Return the (x, y) coordinate for the center point of the cell that contains the specified text.  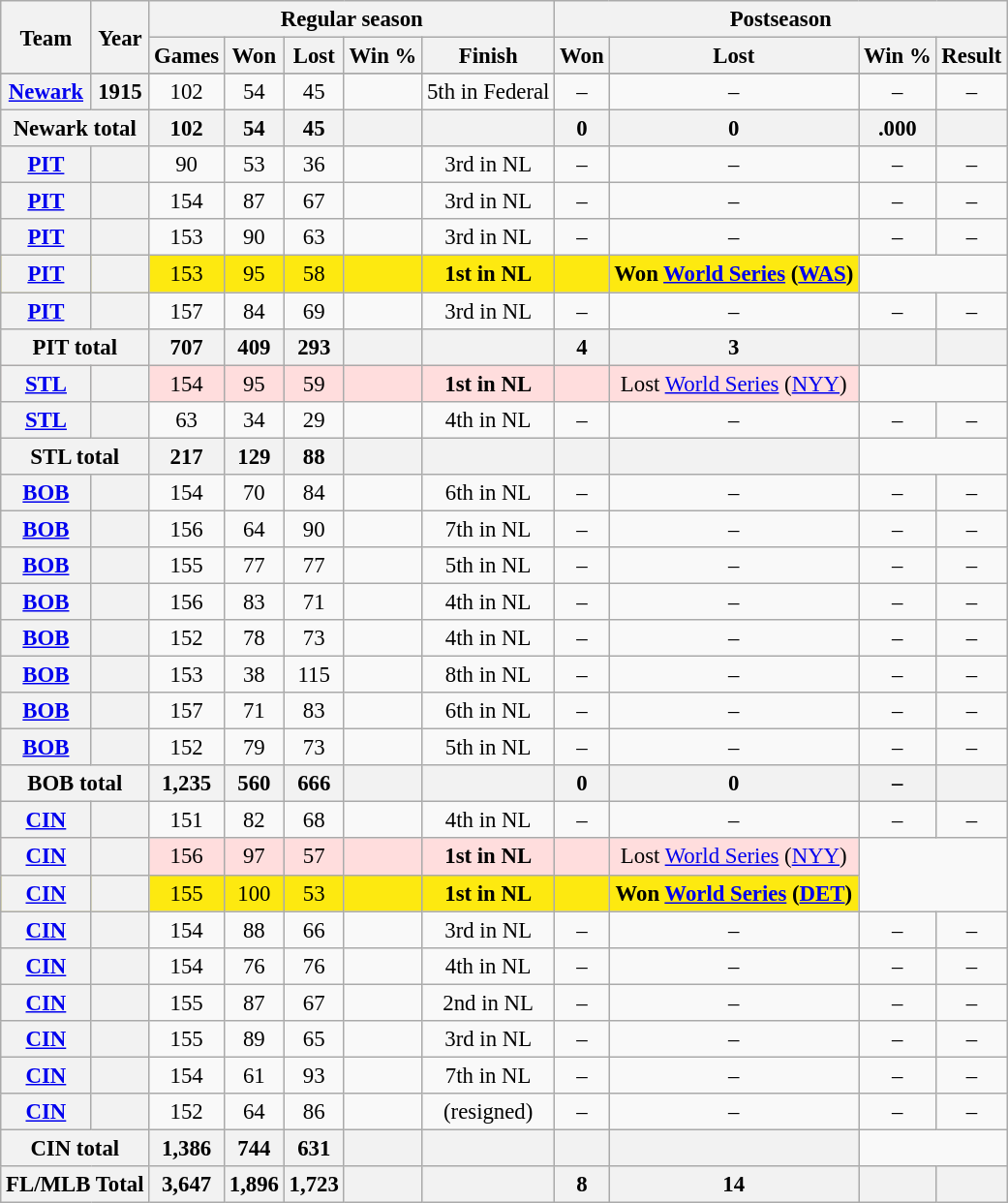
Year (120, 37)
58 (314, 274)
409 (254, 347)
34 (254, 419)
36 (314, 165)
Team (46, 37)
3,647 (187, 1185)
78 (254, 638)
1,723 (314, 1185)
100 (254, 893)
59 (314, 384)
29 (314, 419)
PIT total (76, 347)
BOB total (76, 784)
1,896 (254, 1185)
Games (187, 56)
217 (187, 456)
666 (314, 784)
97 (254, 857)
Regular season (352, 19)
3 (734, 347)
Won World Series (DET) (734, 893)
STL total (76, 456)
8th in NL (488, 675)
89 (254, 1039)
(resigned) (488, 1112)
66 (314, 930)
14 (734, 1185)
8 (582, 1185)
70 (254, 493)
61 (254, 1075)
82 (254, 820)
57 (314, 857)
79 (254, 748)
631 (314, 1148)
115 (314, 675)
Result (972, 56)
129 (254, 456)
4 (582, 347)
1,386 (187, 1148)
86 (314, 1112)
65 (314, 1039)
744 (254, 1148)
Newark total (76, 129)
Won World Series (WAS) (734, 274)
FL/MLB Total (76, 1185)
68 (314, 820)
Finish (488, 56)
151 (187, 820)
293 (314, 347)
1,235 (187, 784)
.000 (898, 129)
707 (187, 347)
CIN total (76, 1148)
Postseason (780, 19)
2nd in NL (488, 1002)
1915 (120, 92)
38 (254, 675)
Newark (46, 92)
69 (314, 311)
560 (254, 784)
93 (314, 1075)
5th in Federal (488, 92)
